Locate the cell with the specified text and output its [X, Y] center coordinate. 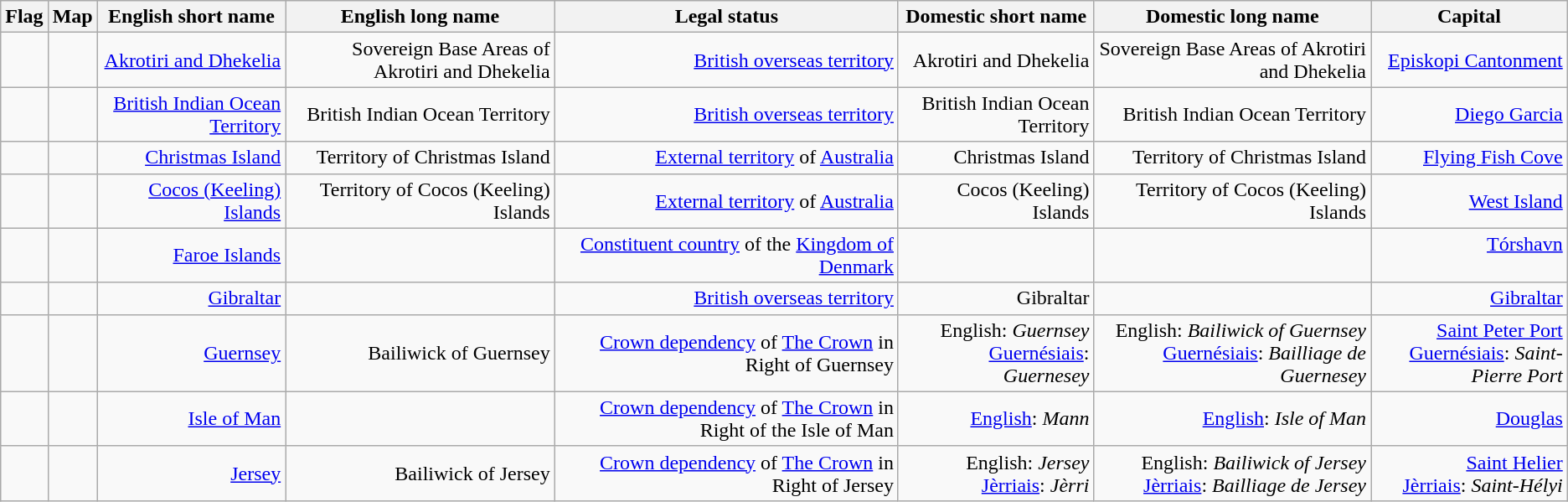
Isle of Man [191, 419]
English long name [420, 17]
English: GuernseyGuernésiais: Guernesey [996, 353]
Guernsey [191, 353]
Diego Garcia [1469, 114]
Crown dependency of The Crown in Right of the Isle of Man [726, 419]
Domestic long name [1233, 17]
Constituent country of the Kingdom of Denmark [726, 255]
Flying Fish Cove [1469, 158]
Saint HelierJèrriais: Saint-Hélyi [1469, 473]
Domestic short name [996, 17]
Capital [1469, 17]
Legal status [726, 17]
Saint Peter PortGuernésiais: Saint-Pierre Port [1469, 353]
Faroe Islands [191, 255]
English: Isle of Man [1233, 419]
Jersey [191, 473]
Episkopi Cantonment [1469, 60]
West Island [1469, 201]
Crown dependency of The Crown in Right of Jersey [726, 473]
Douglas [1469, 419]
English short name [191, 17]
English: Bailiwick of JerseyJèrriais: Bailliage de Jersey [1233, 473]
English: JerseyJèrriais: Jèrri [996, 473]
Bailiwick of Guernsey [420, 353]
Bailiwick of Jersey [420, 473]
English: Bailiwick of GuernseyGuernésiais: Bailliage de Guernesey [1233, 353]
English: Mann [996, 419]
Crown dependency of The Crown in Right of Guernsey [726, 353]
Flag [24, 17]
Map [72, 17]
Tórshavn [1469, 255]
